Locate the cell with the specified text and output its [x, y] center coordinate. 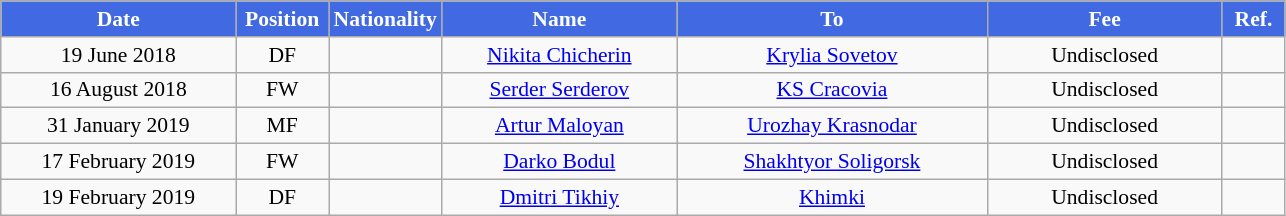
Darko Bodul [560, 162]
19 February 2019 [118, 197]
KS Cracovia [832, 90]
16 August 2018 [118, 90]
Urozhay Krasnodar [832, 126]
Name [560, 19]
Artur Maloyan [560, 126]
19 June 2018 [118, 55]
Date [118, 19]
Nikita Chicherin [560, 55]
Dmitri Tikhiy [560, 197]
Shakhtyor Soligorsk [832, 162]
Nationality [384, 19]
MF [282, 126]
To [832, 19]
17 February 2019 [118, 162]
31 January 2019 [118, 126]
Position [282, 19]
Ref. [1254, 19]
Serder Serderov [560, 90]
Khimki [832, 197]
Fee [1104, 19]
Krylia Sovetov [832, 55]
